Output the (X, Y) coordinate of the center of the cell containing the given text.  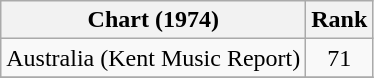
Australia (Kent Music Report) (154, 58)
71 (340, 58)
Chart (1974) (154, 20)
Rank (340, 20)
